Determine the [X, Y] coordinate at the center of the cell enclosing the given text.  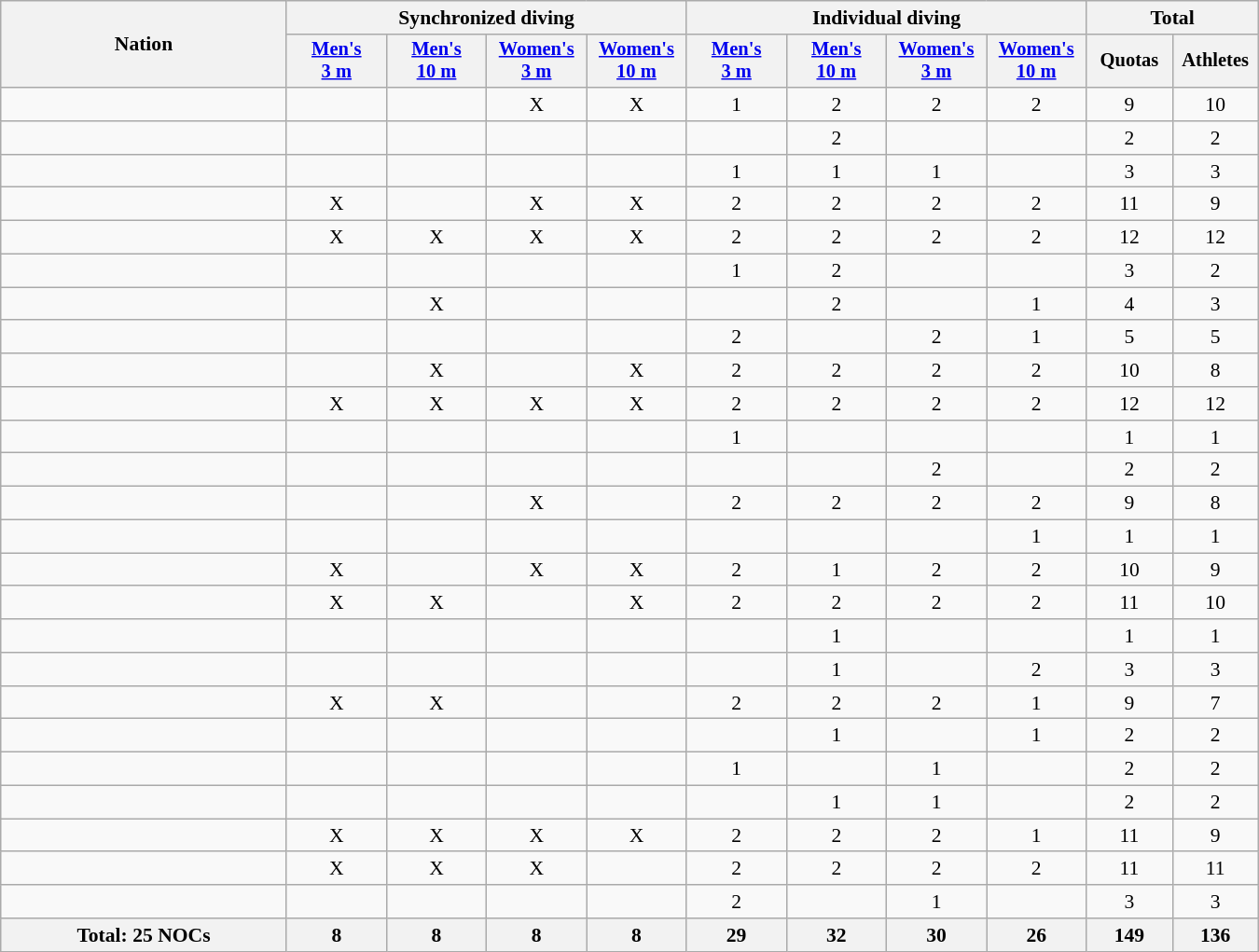
Synchronized diving [487, 18]
149 [1129, 935]
Total: 25 NOCs [144, 935]
29 [737, 935]
26 [1037, 935]
Athletes [1215, 62]
30 [936, 935]
7 [1215, 703]
32 [836, 935]
4 [1129, 304]
Individual diving [886, 18]
Total [1172, 18]
Nation [144, 45]
Quotas [1129, 62]
136 [1215, 935]
